Identify which cell holds the provided text, then report its (x, y) central coordinate. 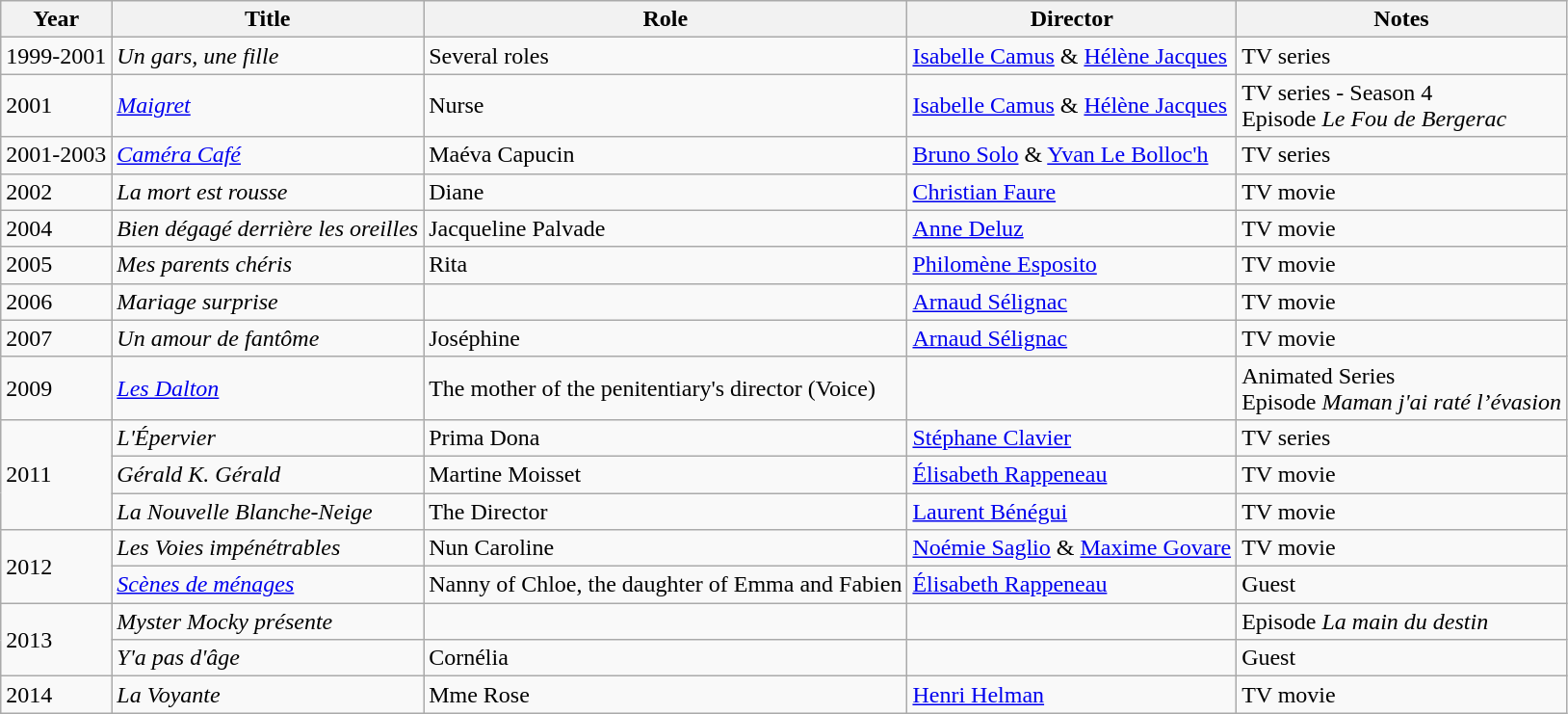
Joséphine (666, 338)
Noémie Saglio & Maxime Govare (1072, 548)
TV series - Season 4 Episode Le Fou de Bergerac (1402, 106)
The Director (666, 512)
Philomène Esposito (1072, 265)
Myster Mocky présente (268, 621)
2001 (56, 106)
The mother of the penitentiary's director (Voice) (666, 387)
Henri Helman (1072, 695)
L'Épervier (268, 437)
2001-2003 (56, 155)
2004 (56, 228)
Les Dalton (268, 387)
Year (56, 19)
La mort est rousse (268, 192)
Les Voies impénétrables (268, 548)
2011 (56, 474)
Martine Moisset (666, 474)
Rita (666, 265)
Laurent Bénégui (1072, 512)
Maéva Capucin (666, 155)
Jacqueline Palvade (666, 228)
La Voyante (268, 695)
2013 (56, 640)
Notes (1402, 19)
Mes parents chéris (268, 265)
Bien dégagé derrière les oreilles (268, 228)
Anne Deluz (1072, 228)
Bruno Solo & Yvan Le Bolloc'h (1072, 155)
2012 (56, 567)
Several roles (666, 56)
Nun Caroline (666, 548)
2002 (56, 192)
Maigret (268, 106)
Role (666, 19)
Director (1072, 19)
2007 (56, 338)
Caméra Café (268, 155)
Nurse (666, 106)
Prima Dona (666, 437)
Cornélia (666, 658)
2005 (56, 265)
Animated Series Episode Maman j'ai raté l’évasion (1402, 387)
Un gars, une fille (268, 56)
Scènes de ménages (268, 585)
1999-2001 (56, 56)
Gérald K. Gérald (268, 474)
Diane (666, 192)
Y'a pas d'âge (268, 658)
Christian Faure (1072, 192)
Nanny of Chloe, the daughter of Emma and Fabien (666, 585)
2014 (56, 695)
Title (268, 19)
2006 (56, 302)
Un amour de fantôme (268, 338)
2009 (56, 387)
Stéphane Clavier (1072, 437)
Episode La main du destin (1402, 621)
Mme Rose (666, 695)
La Nouvelle Blanche-Neige (268, 512)
Mariage surprise (268, 302)
